Determine the [x, y] coordinate at the center of the cell enclosing the given text.  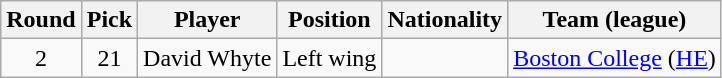
Pick [109, 20]
Left wing [330, 58]
Player [208, 20]
2 [41, 58]
21 [109, 58]
Team (league) [615, 20]
Position [330, 20]
Nationality [445, 20]
David Whyte [208, 58]
Round [41, 20]
Boston College (HE) [615, 58]
